Search for the cell housing the specified text and yield its (x, y) center coordinate. 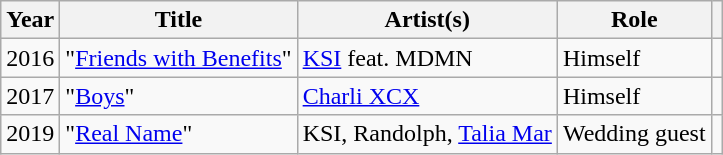
"Friends with Benefits" (178, 58)
Artist(s) (427, 20)
Title (178, 20)
"Boys" (178, 96)
Role (634, 20)
2019 (30, 134)
2016 (30, 58)
Year (30, 20)
Wedding guest (634, 134)
KSI, Randolph, Talia Mar (427, 134)
"Real Name" (178, 134)
Charli XCX (427, 96)
KSI feat. MDMN (427, 58)
2017 (30, 96)
